Pinpoint the cell where the given text exists, returning its (X, Y) midpoint coordinate. 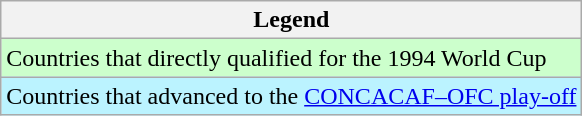
Countries that advanced to the CONCACAF–OFC play-off (292, 96)
Countries that directly qualified for the 1994 World Cup (292, 58)
Legend (292, 20)
